Find where the given text appears and provide that cell's center as [x, y] coordinate. 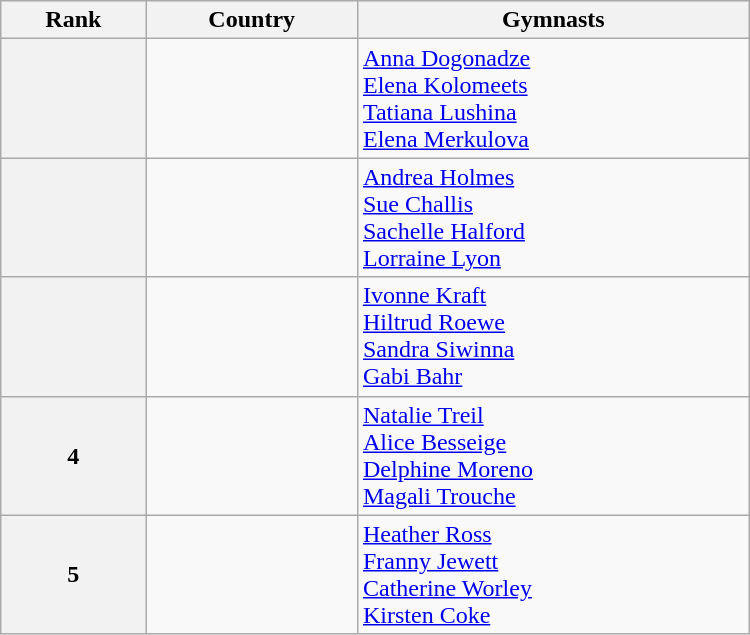
5 [74, 574]
Heather Ross Franny Jewett Catherine Worley Kirsten Coke [553, 574]
Ivonne Kraft Hiltrud Roewe Sandra Siwinna Gabi Bahr [553, 336]
Country [252, 20]
Gymnasts [553, 20]
Natalie Treil Alice Besseige Delphine Moreno Magali Trouche [553, 456]
Rank [74, 20]
Andrea Holmes Sue Challis Sachelle Halford Lorraine Lyon [553, 218]
Anna Dogonadze Elena Kolomeets Tatiana Lushina Elena Merkulova [553, 98]
4 [74, 456]
